Search for the cell housing the specified text and yield its (X, Y) center coordinate. 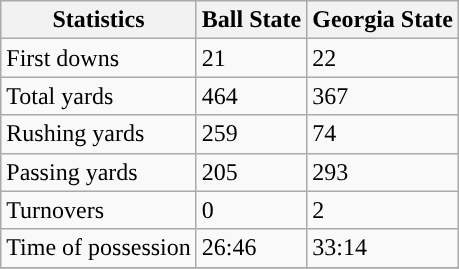
22 (383, 58)
Turnovers (99, 210)
Rushing yards (99, 134)
464 (251, 96)
33:14 (383, 248)
Georgia State (383, 20)
205 (251, 172)
21 (251, 58)
Total yards (99, 96)
First downs (99, 58)
2 (383, 210)
26:46 (251, 248)
74 (383, 134)
Ball State (251, 20)
293 (383, 172)
0 (251, 210)
Time of possession (99, 248)
367 (383, 96)
Statistics (99, 20)
259 (251, 134)
Passing yards (99, 172)
